Output the [X, Y] coordinate of the center of the cell containing the given text.  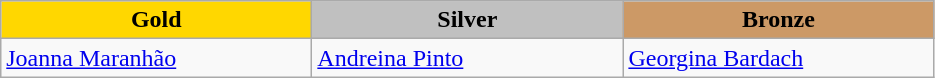
Gold [156, 20]
Georgina Bardach [778, 58]
Joanna Maranhão [156, 58]
Andreina Pinto [468, 58]
Silver [468, 20]
Bronze [778, 20]
